Scan for the cell matching the given text and deliver its [x, y] coordinate at center. 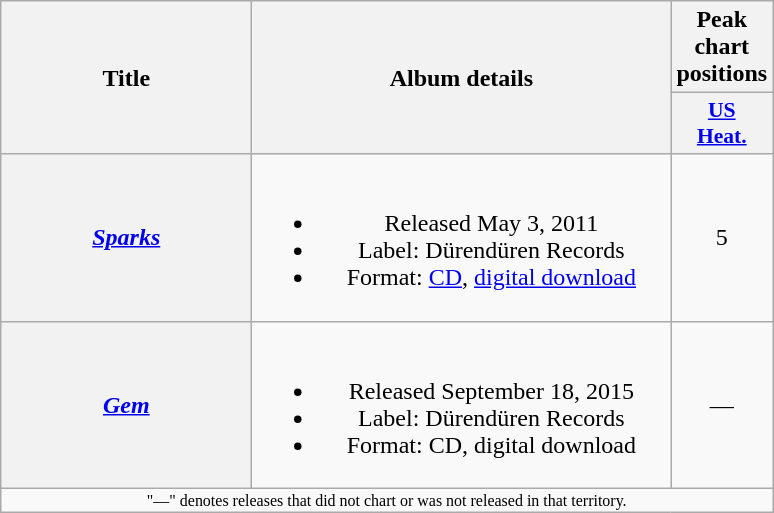
"—" denotes releases that did not chart or was not released in that territory. [387, 500]
Peak chart positions [722, 47]
Released September 18, 2015Label: Dürendüren RecordsFormat: CD, digital download [462, 404]
Sparks [126, 238]
Album details [462, 78]
Gem [126, 404]
USHeat. [722, 124]
Released May 3, 2011Label: Dürendüren RecordsFormat: CD, digital download [462, 238]
— [722, 404]
5 [722, 238]
Title [126, 78]
